Identify which cell holds the provided text, then report its [X, Y] central coordinate. 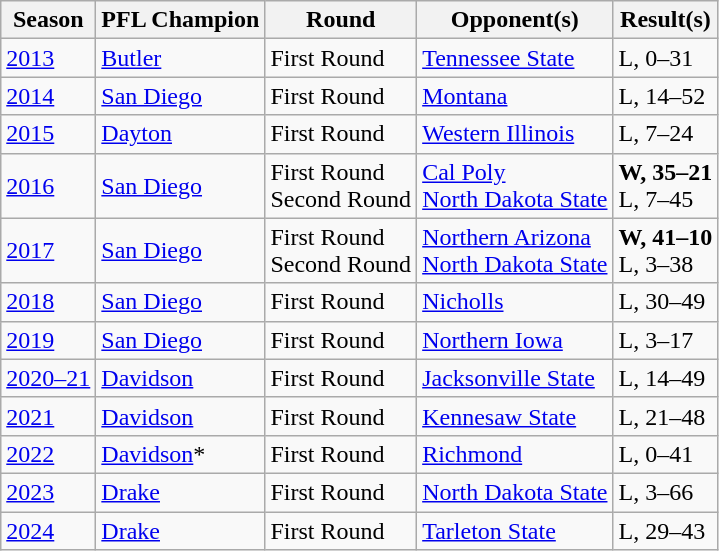
2024 [48, 531]
2019 [48, 340]
Western Illinois [515, 134]
North Dakota State [515, 492]
L, 30–49 [666, 302]
2018 [48, 302]
L, 14–49 [666, 378]
2021 [48, 416]
Nicholls [515, 302]
L, 21–48 [666, 416]
Northern ArizonaNorth Dakota State [515, 250]
L, 3–17 [666, 340]
2022 [48, 454]
L, 0–41 [666, 454]
Northern Iowa [515, 340]
Montana [515, 96]
2013 [48, 58]
Richmond [515, 454]
L, 0–31 [666, 58]
2023 [48, 492]
Davidson* [180, 454]
Round [341, 20]
Cal PolyNorth Dakota State [515, 186]
Season [48, 20]
L, 7–24 [666, 134]
Result(s) [666, 20]
2020–21 [48, 378]
2016 [48, 186]
W, 41–10L, 3–38 [666, 250]
L, 29–43 [666, 531]
L, 3–66 [666, 492]
2015 [48, 134]
2014 [48, 96]
Tennessee State [515, 58]
W, 35–21L, 7–45 [666, 186]
Opponent(s) [515, 20]
2017 [48, 250]
Butler [180, 58]
PFL Champion [180, 20]
Tarleton State [515, 531]
Dayton [180, 134]
Jacksonville State [515, 378]
Kennesaw State [515, 416]
L, 14–52 [666, 96]
